Pinpoint the cell where the given text exists, returning its (x, y) midpoint coordinate. 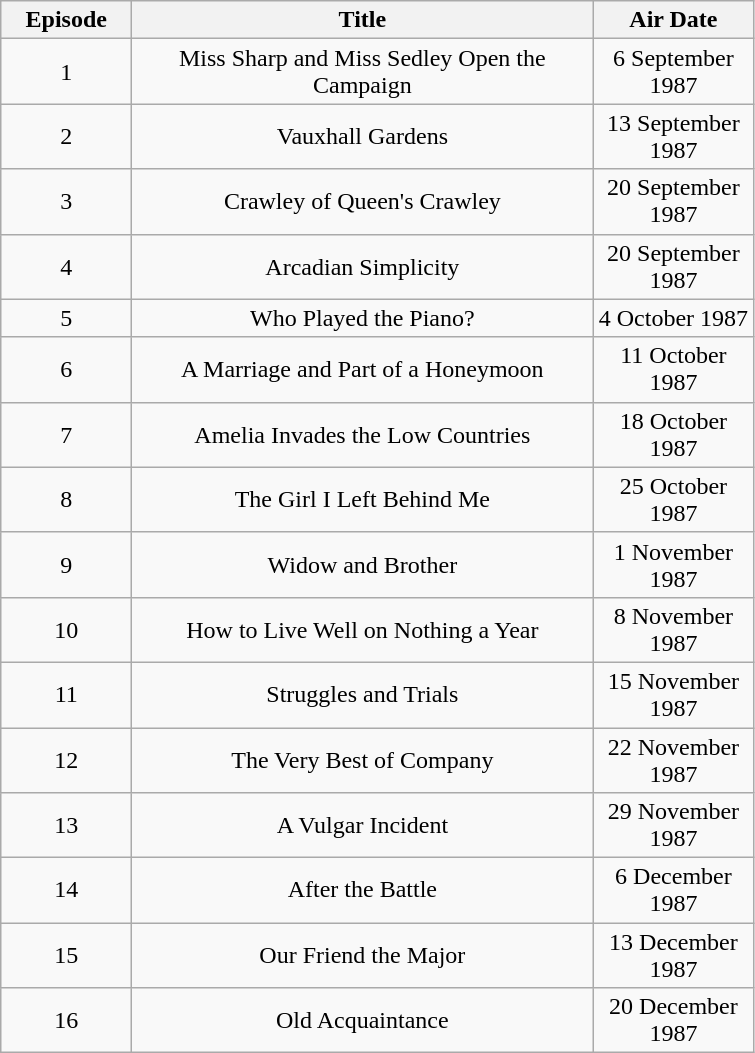
13 September 1987 (674, 136)
How to Live Well on Nothing a Year (362, 630)
4 (66, 266)
Old Acquaintance (362, 1020)
14 (66, 890)
18 October 1987 (674, 434)
8 November 1987 (674, 630)
11 (66, 694)
Arcadian Simplicity (362, 266)
5 (66, 318)
Vauxhall Gardens (362, 136)
12 (66, 760)
10 (66, 630)
A Vulgar Incident (362, 826)
15 (66, 956)
After the Battle (362, 890)
7 (66, 434)
3 (66, 202)
4 October 1987 (674, 318)
Title (362, 20)
6 December 1987 (674, 890)
A Marriage and Part of a Honeymoon (362, 370)
Crawley of Queen's Crawley (362, 202)
The Girl I Left Behind Me (362, 500)
Amelia Invades the Low Countries (362, 434)
Struggles and Trials (362, 694)
15 November 1987 (674, 694)
1 (66, 72)
13 December 1987 (674, 956)
1 November 1987 (674, 564)
Widow and Brother (362, 564)
Air Date (674, 20)
6 September 1987 (674, 72)
20 December 1987 (674, 1020)
11 October 1987 (674, 370)
Miss Sharp and Miss Sedley Open the Campaign (362, 72)
6 (66, 370)
16 (66, 1020)
13 (66, 826)
Episode (66, 20)
Who Played the Piano? (362, 318)
Our Friend the Major (362, 956)
The Very Best of Company (362, 760)
2 (66, 136)
25 October 1987 (674, 500)
22 November 1987 (674, 760)
29 November 1987 (674, 826)
8 (66, 500)
9 (66, 564)
